Provide the (x, y) coordinate of the cell's center where the given text is located.  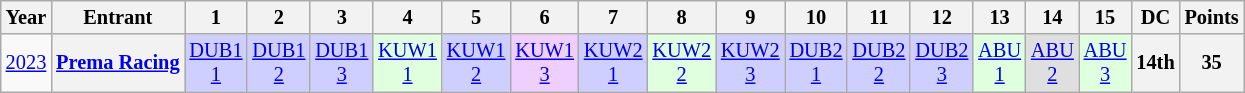
DC (1155, 17)
11 (878, 17)
35 (1212, 63)
KUW22 (682, 63)
KUW23 (750, 63)
Prema Racing (118, 63)
DUB11 (216, 63)
ABU3 (1106, 63)
15 (1106, 17)
Entrant (118, 17)
KUW11 (408, 63)
14 (1052, 17)
DUB21 (816, 63)
13 (1000, 17)
KUW21 (614, 63)
DUB13 (342, 63)
2023 (26, 63)
DUB22 (878, 63)
14th (1155, 63)
ABU1 (1000, 63)
ABU2 (1052, 63)
10 (816, 17)
DUB12 (278, 63)
2 (278, 17)
5 (476, 17)
3 (342, 17)
4 (408, 17)
8 (682, 17)
Year (26, 17)
KUW12 (476, 63)
Points (1212, 17)
12 (942, 17)
1 (216, 17)
7 (614, 17)
DUB23 (942, 63)
KUW13 (544, 63)
6 (544, 17)
9 (750, 17)
